Determine the (x, y) coordinate at the center of the cell enclosing the given text.  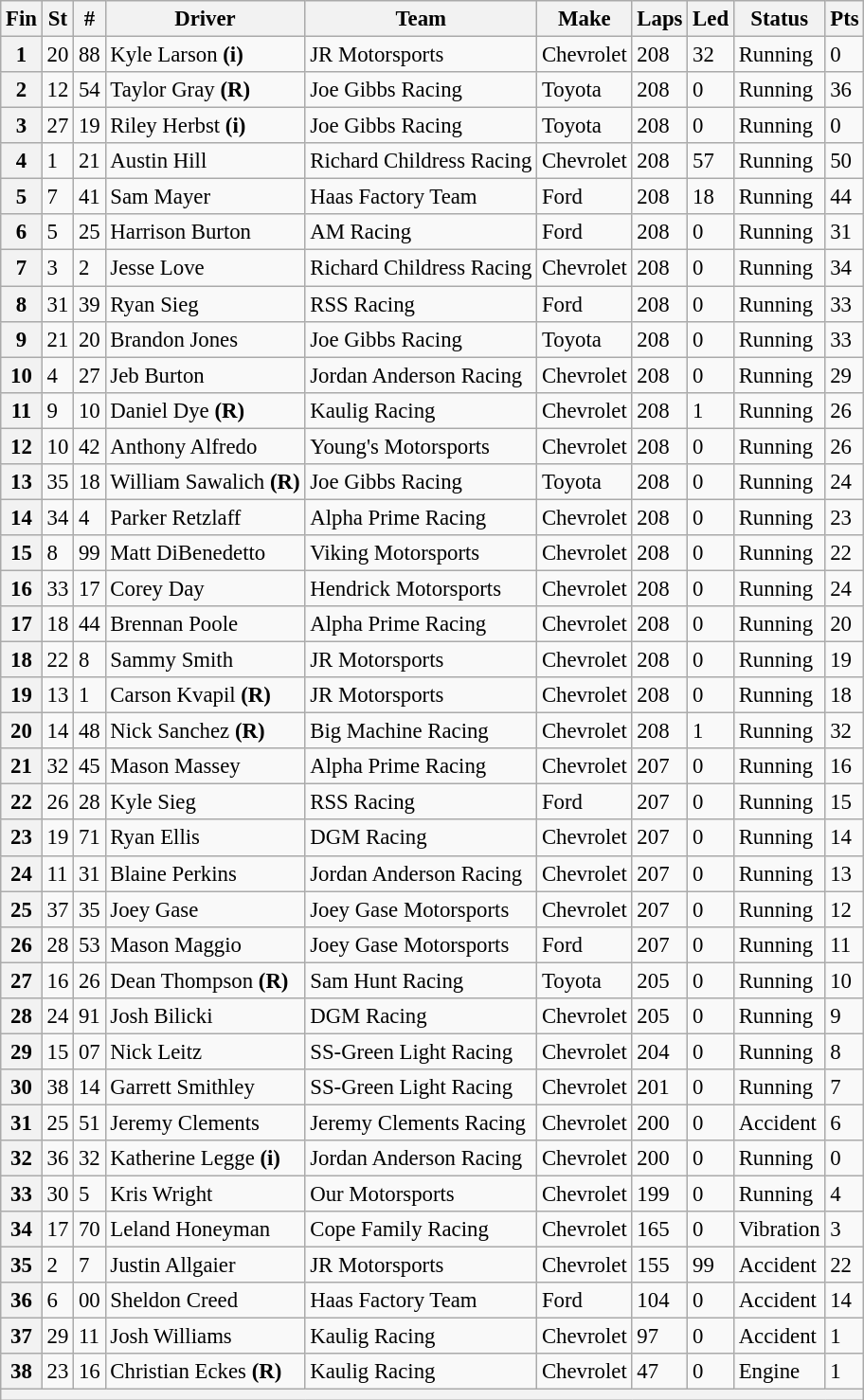
Joey Gase (205, 909)
155 (659, 1265)
Hendrick Motorsports (421, 588)
Engine (779, 1373)
Matt DiBenedetto (205, 553)
AM Racing (421, 232)
45 (89, 766)
91 (89, 1016)
# (89, 19)
Ryan Ellis (205, 838)
Big Machine Racing (421, 731)
104 (659, 1301)
Mason Maggio (205, 944)
Sam Hunt Racing (421, 980)
Laps (659, 19)
Team (421, 19)
Mason Massey (205, 766)
Jeremy Clements Racing (421, 1122)
Nick Sanchez (R) (205, 731)
Jesse Love (205, 268)
199 (659, 1194)
Our Motorsports (421, 1194)
41 (89, 197)
57 (711, 161)
Fin (22, 19)
39 (89, 304)
Pts (845, 19)
Brandon Jones (205, 339)
51 (89, 1122)
50 (845, 161)
Leland Honeyman (205, 1229)
William Sawalich (R) (205, 482)
Josh Williams (205, 1337)
Josh Bilicki (205, 1016)
165 (659, 1229)
Status (779, 19)
54 (89, 90)
Katherine Legge (i) (205, 1158)
204 (659, 1051)
Justin Allgaier (205, 1265)
Corey Day (205, 588)
Nick Leitz (205, 1051)
07 (89, 1051)
201 (659, 1087)
Sam Mayer (205, 197)
Ryan Sieg (205, 304)
71 (89, 838)
Viking Motorsports (421, 553)
00 (89, 1301)
Austin Hill (205, 161)
Garrett Smithley (205, 1087)
97 (659, 1337)
Jeremy Clements (205, 1122)
Jeb Burton (205, 375)
Vibration (779, 1229)
Kyle Larson (i) (205, 55)
Dean Thompson (R) (205, 980)
Brennan Poole (205, 624)
Sheldon Creed (205, 1301)
Carson Kvapil (R) (205, 695)
53 (89, 944)
Young's Motorsports (421, 446)
70 (89, 1229)
47 (659, 1373)
Kris Wright (205, 1194)
Blaine Perkins (205, 873)
Christian Eckes (R) (205, 1373)
Harrison Burton (205, 232)
St (57, 19)
Anthony Alfredo (205, 446)
Sammy Smith (205, 660)
Riley Herbst (i) (205, 126)
Make (585, 19)
Kyle Sieg (205, 802)
88 (89, 55)
42 (89, 446)
Parker Retzlaff (205, 517)
Taylor Gray (R) (205, 90)
Daniel Dye (R) (205, 410)
Cope Family Racing (421, 1229)
48 (89, 731)
Led (711, 19)
Driver (205, 19)
